Extract the (X, Y) coordinate from the center of the cell holding the provided text.  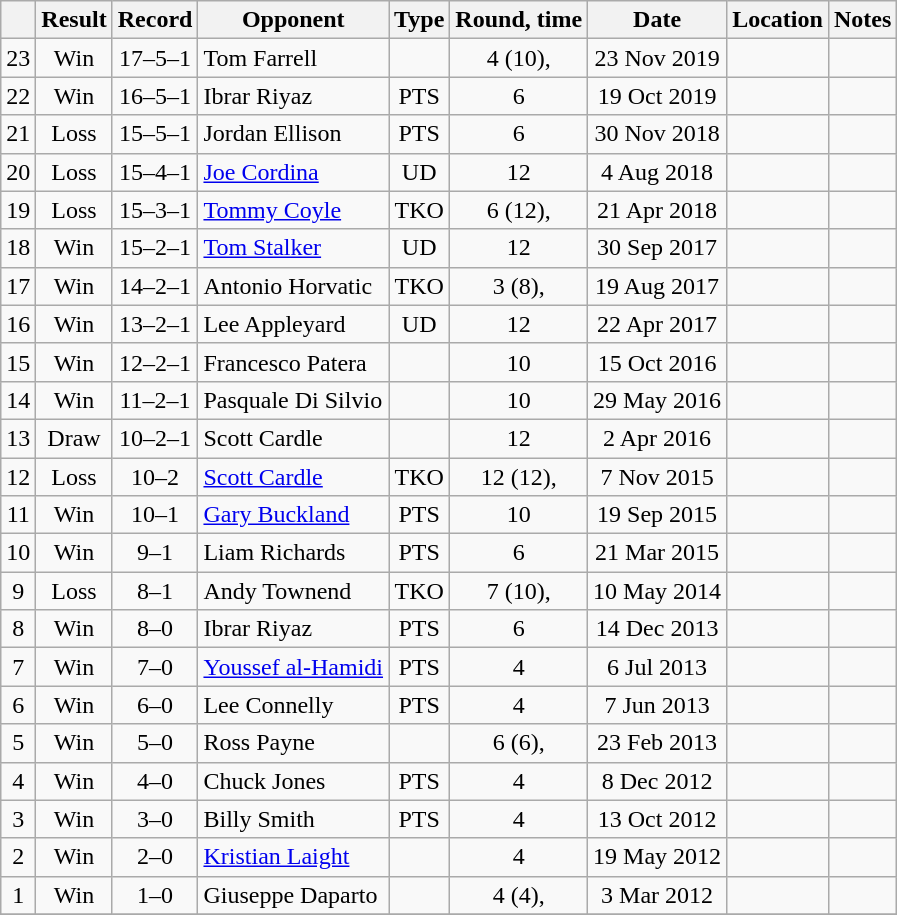
Result (74, 20)
15–2–1 (155, 248)
15–4–1 (155, 172)
Andy Townend (294, 591)
Lee Appleyard (294, 324)
Liam Richards (294, 553)
17–5–1 (155, 58)
20 (18, 172)
Type (420, 20)
21 (18, 134)
13 Oct 2012 (658, 819)
2 (18, 857)
4 (10), (519, 58)
23 Feb 2013 (658, 743)
2 Apr 2016 (658, 438)
8 Dec 2012 (658, 781)
4 Aug 2018 (658, 172)
5 (18, 743)
17 (18, 286)
16 (18, 324)
6 (6), (519, 743)
15 (18, 362)
1 (18, 895)
4–0 (155, 781)
13–2–1 (155, 324)
3 Mar 2012 (658, 895)
Youssef al-Hamidi (294, 667)
7 (18, 667)
Lee Connelly (294, 705)
Chuck Jones (294, 781)
Opponent (294, 20)
Kristian Laight (294, 857)
11–2–1 (155, 400)
Date (658, 20)
Record (155, 20)
Round, time (519, 20)
19 Sep 2015 (658, 515)
8–0 (155, 629)
Draw (74, 438)
14 Dec 2013 (658, 629)
11 (18, 515)
29 May 2016 (658, 400)
3–0 (155, 819)
30 Sep 2017 (658, 248)
10–1 (155, 515)
2–0 (155, 857)
15 Oct 2016 (658, 362)
8–1 (155, 591)
Jordan Ellison (294, 134)
15–3–1 (155, 210)
15–5–1 (155, 134)
Joe Cordina (294, 172)
14 (18, 400)
Ross Payne (294, 743)
16–5–1 (155, 96)
Tommy Coyle (294, 210)
Pasquale Di Silvio (294, 400)
7–0 (155, 667)
14–2–1 (155, 286)
22 Apr 2017 (658, 324)
18 (18, 248)
3 (18, 819)
8 (18, 629)
13 (18, 438)
23 (18, 58)
12 (12), (519, 477)
30 Nov 2018 (658, 134)
Francesco Patera (294, 362)
22 (18, 96)
19 Oct 2019 (658, 96)
10–2–1 (155, 438)
Antonio Horvatic (294, 286)
Giuseppe Daparto (294, 895)
Tom Stalker (294, 248)
7 (10), (519, 591)
21 Apr 2018 (658, 210)
23 Nov 2019 (658, 58)
5–0 (155, 743)
6–0 (155, 705)
1–0 (155, 895)
9 (18, 591)
Tom Farrell (294, 58)
7 Jun 2013 (658, 705)
10 May 2014 (658, 591)
Notes (862, 20)
6 Jul 2013 (658, 667)
19 (18, 210)
3 (8), (519, 286)
6 (12), (519, 210)
12–2–1 (155, 362)
19 Aug 2017 (658, 286)
Billy Smith (294, 819)
Gary Buckland (294, 515)
Location (778, 20)
21 Mar 2015 (658, 553)
9–1 (155, 553)
19 May 2012 (658, 857)
10–2 (155, 477)
7 Nov 2015 (658, 477)
4 (4), (519, 895)
